Provide the [x, y] coordinate of the cell's center where the given text is located.  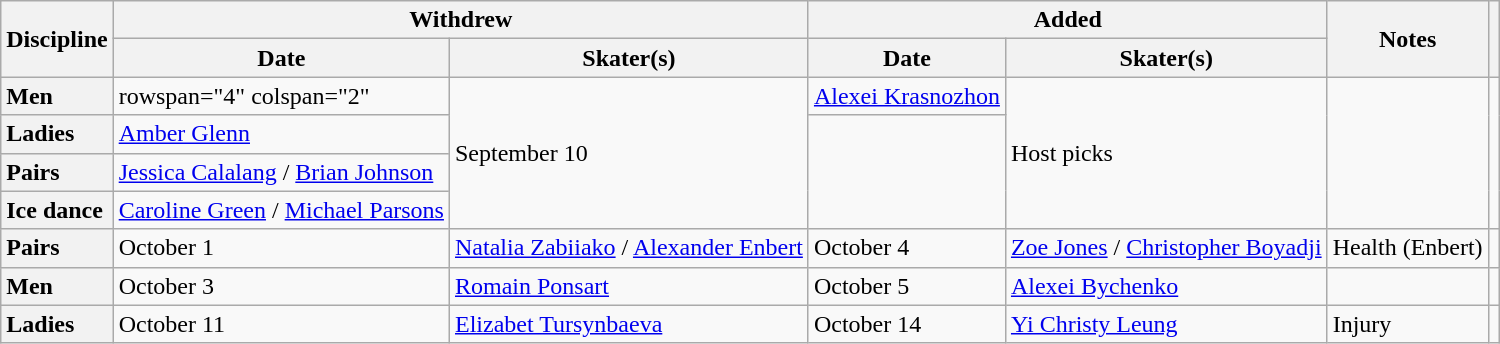
Yi Christy Leung [1166, 324]
Discipline [57, 39]
September 10 [628, 153]
October 4 [906, 248]
October 14 [906, 324]
Injury [1408, 324]
Natalia Zabiiako / Alexander Enbert [628, 248]
Ice dance [57, 210]
October 5 [906, 286]
Withdrew [460, 20]
Alexei Krasnozhon [906, 96]
Caroline Green / Michael Parsons [281, 210]
Notes [1408, 39]
Zoe Jones / Christopher Boyadji [1166, 248]
Jessica Calalang / Brian Johnson [281, 172]
Health (Enbert) [1408, 248]
Elizabet Tursynbaeva [628, 324]
Host picks [1166, 153]
Romain Ponsart [628, 286]
Amber Glenn [281, 134]
October 3 [281, 286]
rowspan="4" colspan="2" [281, 96]
October 1 [281, 248]
October 11 [281, 324]
Added [1068, 20]
Alexei Bychenko [1166, 286]
